Find where the given text appears and provide that cell's center as [X, Y] coordinate. 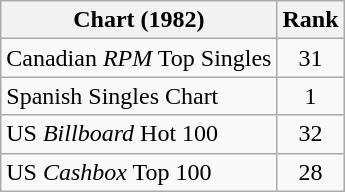
1 [310, 96]
28 [310, 172]
US Cashbox Top 100 [139, 172]
32 [310, 134]
Rank [310, 20]
US Billboard Hot 100 [139, 134]
Canadian RPM Top Singles [139, 58]
Chart (1982) [139, 20]
Spanish Singles Chart [139, 96]
31 [310, 58]
